Find where the given text appears and provide that cell's center as [x, y] coordinate. 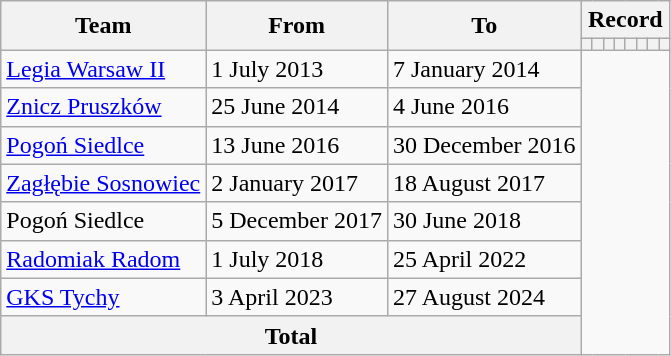
1 July 2013 [297, 69]
Zagłębie Sosnowiec [104, 183]
From [297, 26]
1 July 2018 [297, 259]
7 January 2014 [484, 69]
Legia Warsaw II [104, 69]
Total [291, 335]
13 June 2016 [297, 145]
To [484, 26]
Record [625, 20]
25 April 2022 [484, 259]
Znicz Pruszków [104, 107]
Team [104, 26]
25 June 2014 [297, 107]
18 August 2017 [484, 183]
4 June 2016 [484, 107]
30 June 2018 [484, 221]
30 December 2016 [484, 145]
2 January 2017 [297, 183]
5 December 2017 [297, 221]
3 April 2023 [297, 297]
Radomiak Radom [104, 259]
GKS Tychy [104, 297]
27 August 2024 [484, 297]
